Search for the cell housing the specified text and yield its (x, y) center coordinate. 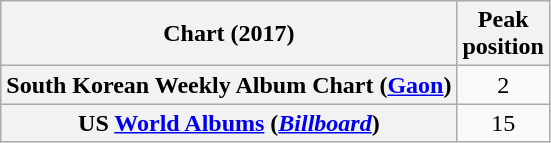
2 (503, 85)
15 (503, 123)
Peakposition (503, 34)
South Korean Weekly Album Chart (Gaon) (229, 85)
Chart (2017) (229, 34)
US World Albums (Billboard) (229, 123)
